From the cell containing the given text, extract its center point as [x, y] coordinate. 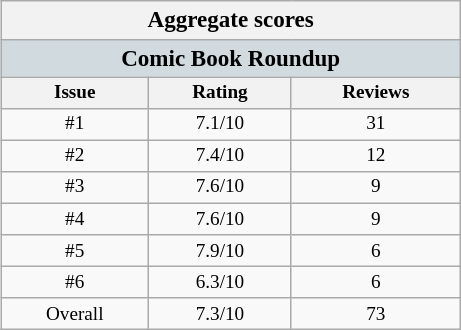
Aggregate scores [230, 20]
7.9/10 [220, 251]
#6 [75, 283]
Comic Book Roundup [230, 58]
#3 [75, 188]
73 [376, 314]
7.3/10 [220, 314]
#1 [75, 124]
Overall [75, 314]
#5 [75, 251]
31 [376, 124]
7.1/10 [220, 124]
7.4/10 [220, 156]
Rating [220, 93]
#2 [75, 156]
Issue [75, 93]
#4 [75, 219]
12 [376, 156]
Reviews [376, 93]
6.3/10 [220, 283]
